Provide the [x, y] coordinate of the cell's center where the given text is located.  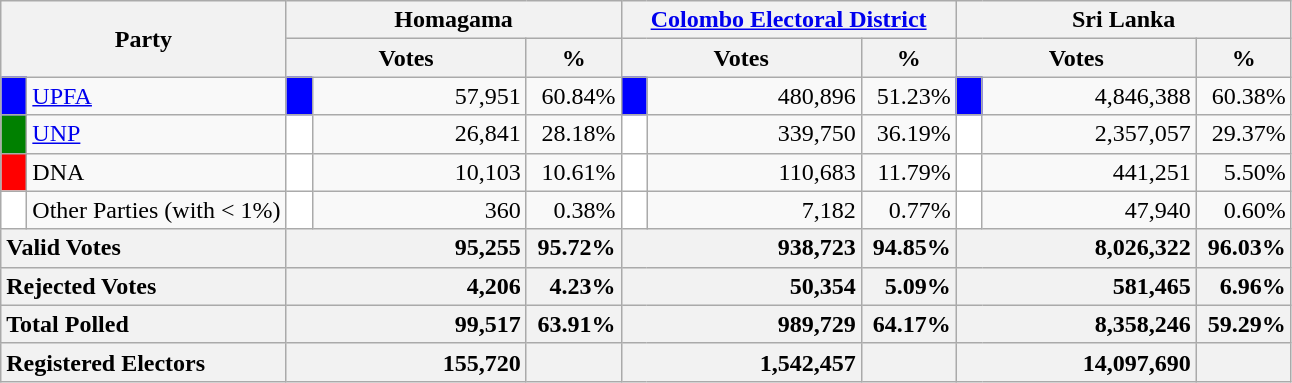
6.96% [1244, 286]
1,542,457 [741, 362]
2,357,057 [1089, 134]
UPFA [156, 96]
60.38% [1244, 96]
4.23% [574, 286]
Party [144, 39]
Total Polled [144, 324]
28.18% [574, 134]
0.38% [574, 210]
60.84% [574, 96]
95,255 [406, 248]
Rejected Votes [144, 286]
0.77% [908, 210]
95.72% [574, 248]
155,720 [406, 362]
0.60% [1244, 210]
94.85% [908, 248]
Homagama [454, 20]
4,206 [406, 286]
50,354 [741, 286]
29.37% [1244, 134]
441,251 [1089, 172]
5.50% [1244, 172]
Registered Electors [144, 362]
480,896 [754, 96]
339,750 [754, 134]
26,841 [419, 134]
36.19% [908, 134]
581,465 [1076, 286]
938,723 [741, 248]
10,103 [419, 172]
UNP [156, 134]
11.79% [908, 172]
Sri Lanka [1124, 20]
99,517 [406, 324]
59.29% [1244, 324]
Colombo Electoral District [788, 20]
989,729 [741, 324]
57,951 [419, 96]
10.61% [574, 172]
4,846,388 [1089, 96]
5.09% [908, 286]
360 [419, 210]
51.23% [908, 96]
96.03% [1244, 248]
47,940 [1089, 210]
8,358,246 [1076, 324]
14,097,690 [1076, 362]
Other Parties (with < 1%) [156, 210]
DNA [156, 172]
110,683 [754, 172]
Valid Votes [144, 248]
8,026,322 [1076, 248]
7,182 [754, 210]
63.91% [574, 324]
64.17% [908, 324]
